From the cell containing the given text, extract its center point as [x, y] coordinate. 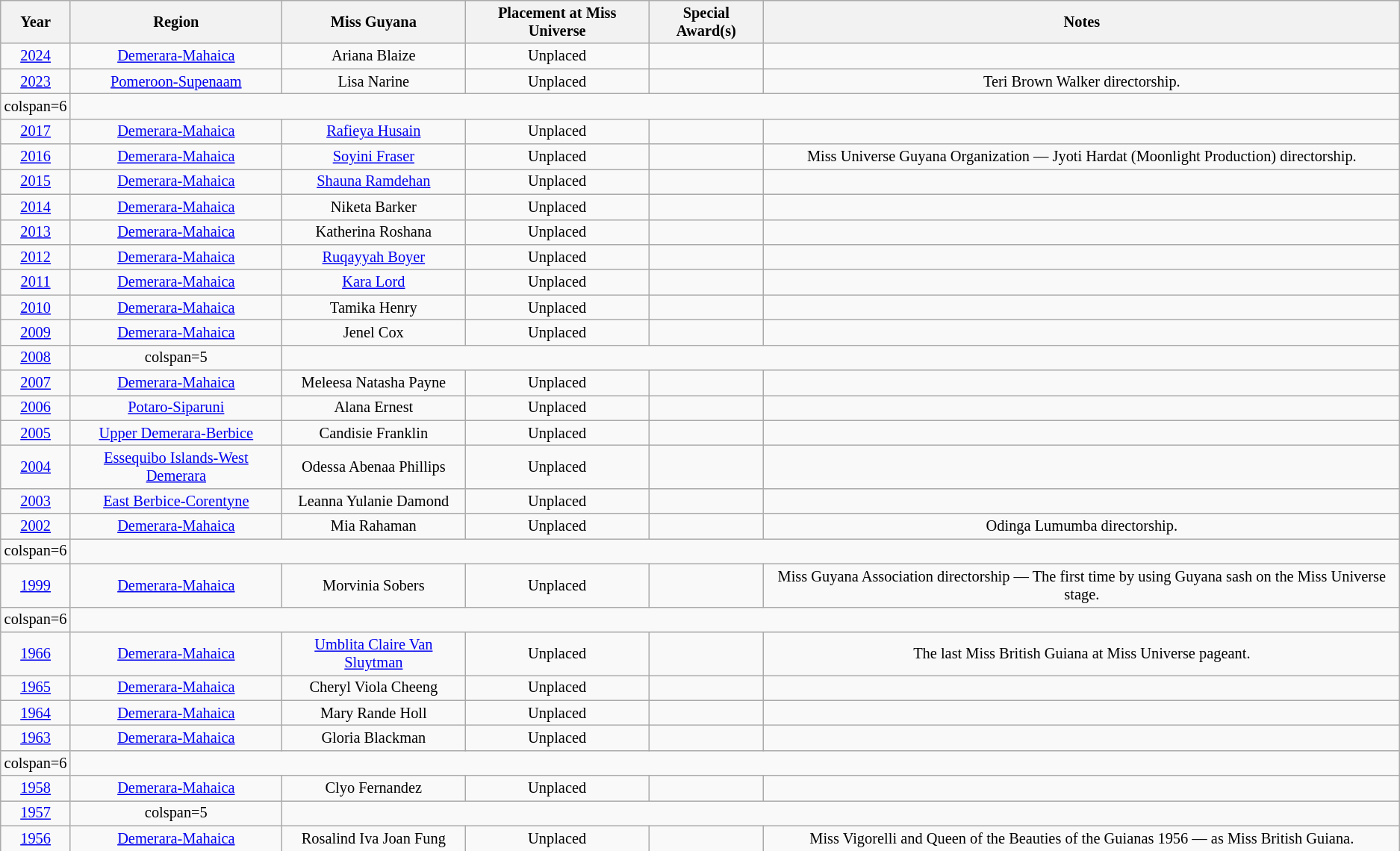
Cheryl Viola Cheeng [373, 688]
Gloria Blackman [373, 738]
Umblita Claire Van Sluytman [373, 653]
Teri Brown Walker directorship. [1082, 81]
Clyo Fernandez [373, 788]
2014 [36, 207]
1964 [36, 713]
Kara Lord [373, 282]
Notes [1082, 22]
2012 [36, 257]
Tamika Henry [373, 308]
2007 [36, 383]
2013 [36, 232]
Katherina Roshana [373, 232]
Miss Universe Guyana Organization — Jyoti Hardat (Moonlight Production) directorship. [1082, 157]
Niketa Barker [373, 207]
Meleesa Natasha Payne [373, 383]
Year [36, 22]
Miss Guyana [373, 22]
2002 [36, 526]
2008 [36, 358]
Miss Vigorelli and Queen of the Beauties of the Guianas 1956 ― as Miss British Guiana. [1082, 838]
East Berbice-Corentyne [176, 501]
2023 [36, 81]
Rosalind Iva Joan Fung [373, 838]
2010 [36, 308]
Alana Ernest [373, 408]
Ariana Blaize [373, 56]
Mia Rahaman [373, 526]
Special Award(s) [706, 22]
1999 [36, 585]
Candisie Franklin [373, 433]
The last Miss British Guiana at Miss Universe pageant. [1082, 653]
1963 [36, 738]
2006 [36, 408]
2015 [36, 181]
2024 [36, 56]
1957 [36, 813]
Morvinia Sobers [373, 585]
2017 [36, 131]
1966 [36, 653]
Miss Guyana Association directorship ― The first time by using Guyana sash on the Miss Universe stage. [1082, 585]
Odinga Lumumba directorship. [1082, 526]
Leanna Yulanie Damond [373, 501]
Jenel Cox [373, 332]
Region [176, 22]
2004 [36, 467]
2011 [36, 282]
Soyini Fraser [373, 157]
2003 [36, 501]
Placement at Miss Universe [557, 22]
Essequibo Islands-West Demerara [176, 467]
1965 [36, 688]
Potaro-Siparuni [176, 408]
2005 [36, 433]
1958 [36, 788]
Upper Demerara-Berbice [176, 433]
Mary Rande Holl [373, 713]
Ruqayyah Boyer [373, 257]
Rafieya Husain [373, 131]
Pomeroon-Supenaam [176, 81]
Odessa Abenaa Phillips [373, 467]
2009 [36, 332]
1956 [36, 838]
Lisa Narine [373, 81]
2016 [36, 157]
Shauna Ramdehan [373, 181]
